Find where the given text appears and provide that cell's center as (X, Y) coordinate. 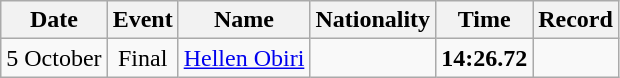
Nationality (373, 20)
Hellen Obiri (244, 58)
Date (54, 20)
Time (484, 20)
Event (142, 20)
5 October (54, 58)
Final (142, 58)
14:26.72 (484, 58)
Name (244, 20)
Record (576, 20)
